Extract the (x, y) coordinate from the center of the cell holding the provided text.  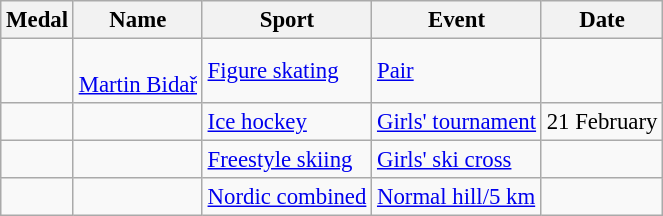
Name (138, 20)
21 February (602, 122)
Normal hill/5 km (457, 197)
Freestyle skiing (286, 160)
Pair (457, 72)
Ice hockey (286, 122)
Medal (38, 20)
Figure skating (286, 72)
Girls' ski cross (457, 160)
Martin Bidař (138, 72)
Sport (286, 20)
Event (457, 20)
Date (602, 20)
Girls' tournament (457, 122)
Nordic combined (286, 197)
